Extract the [X, Y] coordinate from the center of the cell holding the provided text.  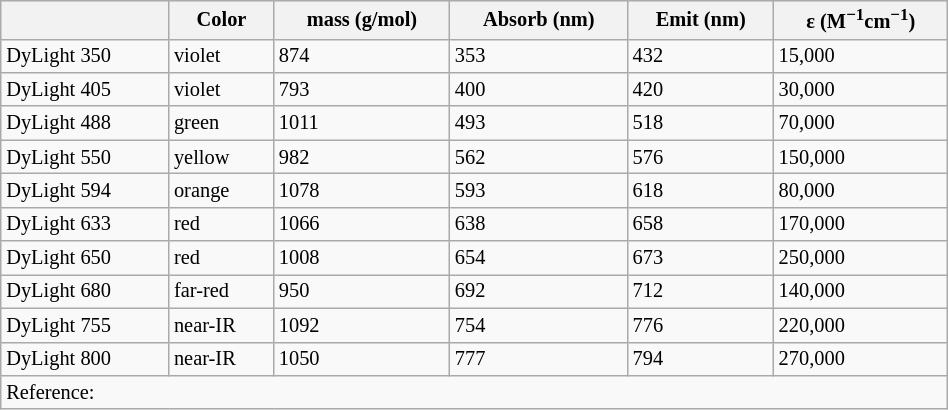
yellow [222, 157]
658 [701, 224]
982 [362, 157]
1011 [362, 123]
DyLight 405 [85, 90]
353 [539, 56]
Color [222, 20]
1078 [362, 191]
794 [701, 359]
1066 [362, 224]
orange [222, 191]
DyLight 550 [85, 157]
140,000 [861, 292]
793 [362, 90]
270,000 [861, 359]
618 [701, 191]
170,000 [861, 224]
80,000 [861, 191]
DyLight 650 [85, 258]
432 [701, 56]
30,000 [861, 90]
220,000 [861, 325]
DyLight 755 [85, 325]
777 [539, 359]
DyLight 350 [85, 56]
250,000 [861, 258]
Emit (nm) [701, 20]
Reference: [474, 393]
Absorb (nm) [539, 20]
692 [539, 292]
green [222, 123]
638 [539, 224]
1050 [362, 359]
DyLight 488 [85, 123]
950 [362, 292]
ε (M−1cm−1) [861, 20]
15,000 [861, 56]
874 [362, 56]
493 [539, 123]
576 [701, 157]
150,000 [861, 157]
420 [701, 90]
654 [539, 258]
DyLight 594 [85, 191]
712 [701, 292]
400 [539, 90]
mass (g/mol) [362, 20]
far-red [222, 292]
562 [539, 157]
754 [539, 325]
DyLight 633 [85, 224]
70,000 [861, 123]
776 [701, 325]
DyLight 680 [85, 292]
DyLight 800 [85, 359]
1008 [362, 258]
1092 [362, 325]
673 [701, 258]
593 [539, 191]
518 [701, 123]
